Detect which cell encompasses the target text, then output its (x, y) center coordinate. 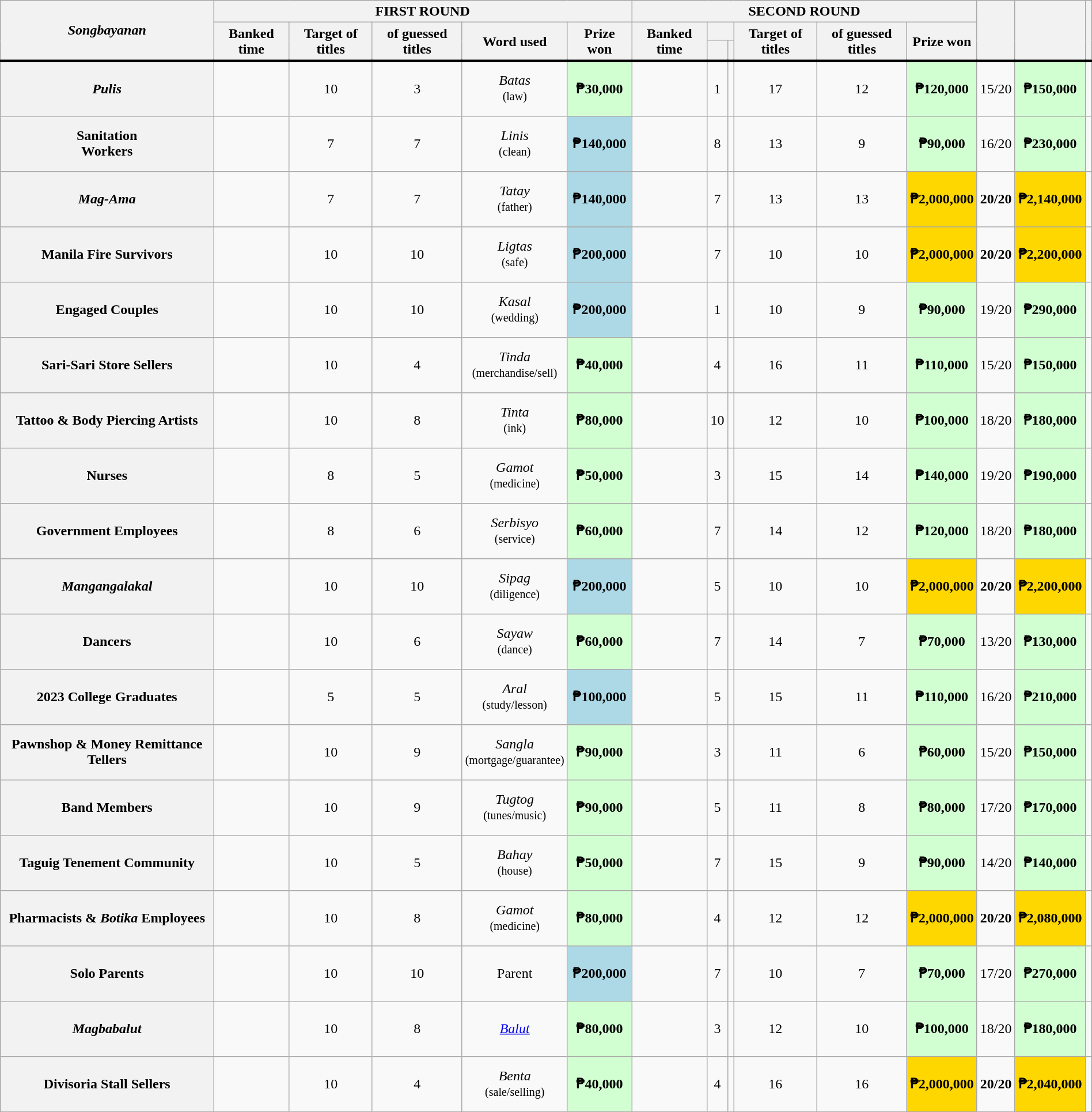
Sipag(diligence) (515, 586)
Mag-Ama (107, 199)
FIRST ROUND (423, 12)
Manila Fire Survivors (107, 254)
Engaged Couples (107, 309)
₱190,000 (1050, 475)
Magbabalut (107, 1028)
Divisoria Stall Sellers (107, 1084)
Nurses (107, 475)
Pawnshop & Money Remittance Tellers (107, 752)
Sangla(mortgage/guarantee) (515, 752)
₱2,080,000 (1050, 918)
Ligtas(safe) (515, 254)
17 (775, 88)
₱170,000 (1050, 807)
₱270,000 (1050, 973)
Songbayanan (107, 31)
Kasal(wedding) (515, 309)
₱230,000 (1050, 143)
Tugtog(tunes/music) (515, 807)
Linis(clean) (515, 143)
Mangangalakal (107, 586)
₱2,040,000 (1050, 1084)
Tinda(merchandise/sell) (515, 365)
Sari-Sari Store Sellers (107, 365)
Batas(law) (515, 88)
2023 College Graduates (107, 697)
Pharmacists & Botika Employees (107, 918)
Tatay(father) (515, 199)
Bahay(house) (515, 863)
₱290,000 (1050, 309)
Serbisyo (service) (515, 531)
Word used (515, 41)
Balut (515, 1028)
Aral(study/lesson) (515, 697)
Dancers (107, 641)
Band Members (107, 807)
Government Employees (107, 531)
Taguig Tenement Community (107, 863)
₱30,000 (599, 88)
₱130,000 (1050, 641)
Tinta(ink) (515, 420)
14/20 (996, 863)
Parent (515, 973)
13/20 (996, 641)
Pulis (107, 88)
₱210,000 (1050, 697)
Sayaw(dance) (515, 641)
Tattoo & Body Piercing Artists (107, 420)
₱2,140,000 (1050, 199)
Solo Parents (107, 973)
Benta(sale/selling) (515, 1084)
SanitationWorkers (107, 143)
SECOND ROUND (805, 12)
